Output the [X, Y] coordinate of the center of the cell containing the given text.  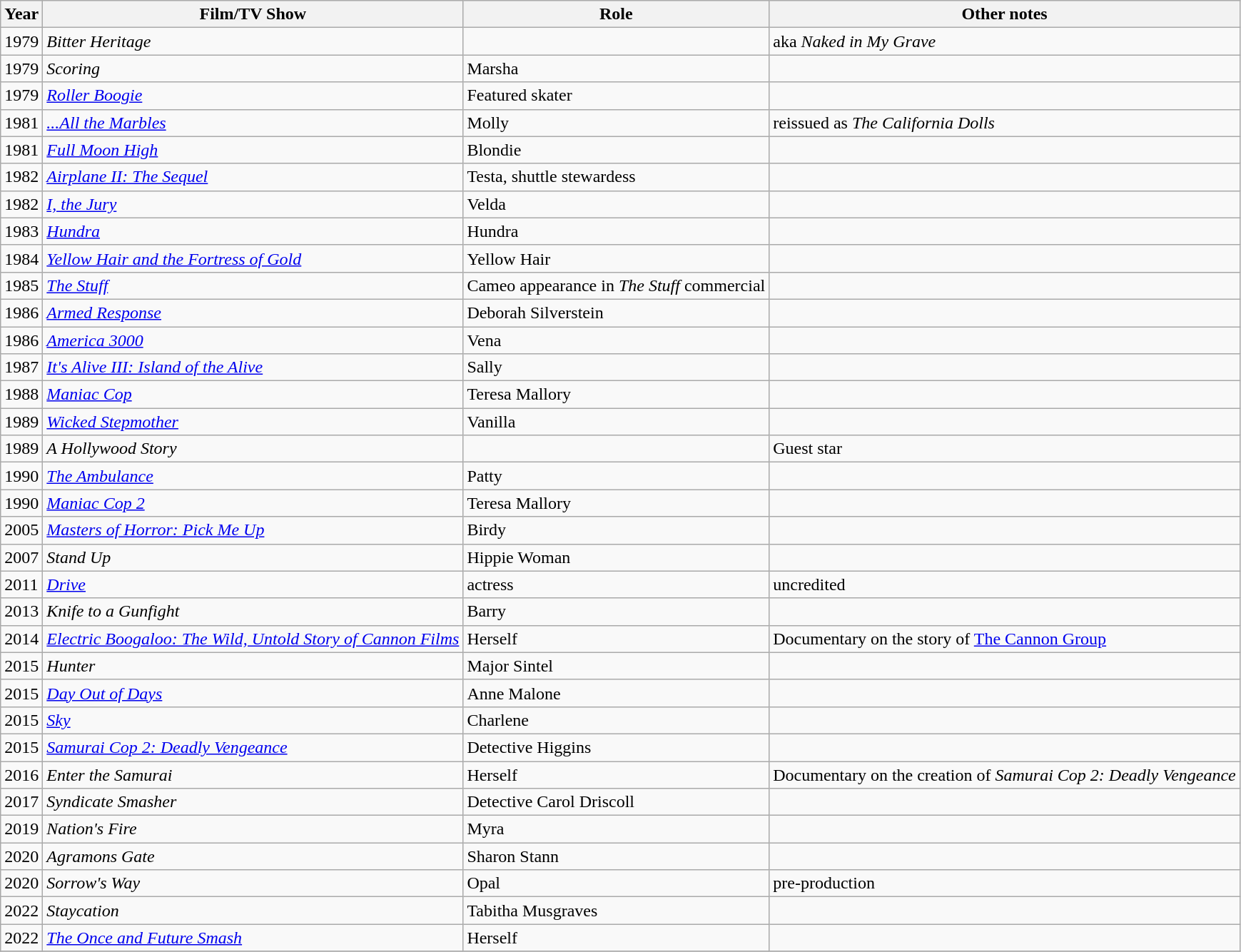
2019 [21, 829]
Myra [617, 829]
Detective Carol Driscoll [617, 802]
Armed Response [253, 313]
aka Naked in My Grave [1005, 41]
Documentary on the story of The Cannon Group [1005, 639]
Guest star [1005, 449]
Featured skater [617, 96]
Wicked Stepmother [253, 422]
2011 [21, 584]
2007 [21, 557]
Drive [253, 584]
Documentary on the creation of Samurai Cop 2: Deadly Vengeance [1005, 774]
Enter the Samurai [253, 774]
Hunter [253, 666]
Vena [617, 340]
Deborah Silverstein [617, 313]
Patty [617, 476]
The Ambulance [253, 476]
Day Out of Days [253, 693]
Stand Up [253, 557]
Year [21, 14]
Samurai Cop 2: Deadly Vengeance [253, 747]
1985 [21, 285]
Marsha [617, 69]
I, the Jury [253, 204]
1988 [21, 395]
The Stuff [253, 285]
2005 [21, 530]
America 3000 [253, 340]
Electric Boogaloo: The Wild, Untold Story of Cannon Films [253, 639]
actress [617, 584]
Airplane II: The Sequel [253, 177]
Sky [253, 720]
Birdy [617, 530]
Knife to a Gunfight [253, 612]
Velda [617, 204]
2013 [21, 612]
Cameo appearance in The Stuff commercial [617, 285]
2016 [21, 774]
1983 [21, 231]
Staycation [253, 911]
Role [617, 14]
Film/TV Show [253, 14]
Vanilla [617, 422]
...All the Marbles [253, 123]
uncredited [1005, 584]
Blondie [617, 150]
Masters of Horror: Pick Me Up [253, 530]
pre-production [1005, 883]
Bitter Heritage [253, 41]
A Hollywood Story [253, 449]
Sally [617, 368]
Yellow Hair [617, 258]
reissued as The California Dolls [1005, 123]
Scoring [253, 69]
Sharon Stann [617, 856]
It's Alive III: Island of the Alive [253, 368]
Molly [617, 123]
Syndicate Smasher [253, 802]
Maniac Cop [253, 395]
Barry [617, 612]
Maniac Cop 2 [253, 503]
Full Moon High [253, 150]
Agramons Gate [253, 856]
Other notes [1005, 14]
Charlene [617, 720]
2017 [21, 802]
The Once and Future Smash [253, 938]
Detective Higgins [617, 747]
2014 [21, 639]
1987 [21, 368]
Major Sintel [617, 666]
1984 [21, 258]
Yellow Hair and the Fortress of Gold [253, 258]
Roller Boogie [253, 96]
Sorrow's Way [253, 883]
Nation's Fire [253, 829]
Opal [617, 883]
Hippie Woman [617, 557]
Tabitha Musgraves [617, 911]
Testa, shuttle stewardess [617, 177]
Anne Malone [617, 693]
